For the text-containing cell, return its midpoint in (X, Y) coordinate format. 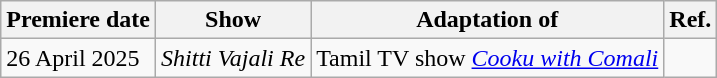
Show (234, 20)
Shitti Vajali Re (234, 58)
Premiere date (78, 20)
Ref. (690, 20)
Tamil TV show Cooku with Comali (488, 58)
Adaptation of (488, 20)
26 April 2025 (78, 58)
